For the text-containing cell, return its midpoint in [X, Y] coordinate format. 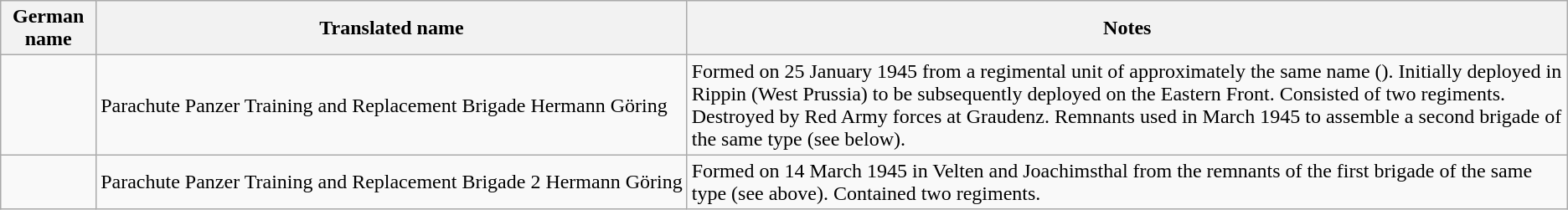
German name [49, 28]
Translated name [392, 28]
Formed on 14 March 1945 in Velten and Joachimsthal from the remnants of the first brigade of the same type (see above). Contained two regiments. [1127, 182]
Parachute Panzer Training and Replacement Brigade 2 Hermann Göring [392, 182]
Parachute Panzer Training and Replacement Brigade Hermann Göring [392, 105]
Notes [1127, 28]
